Detect which cell encompasses the target text, then output its (x, y) center coordinate. 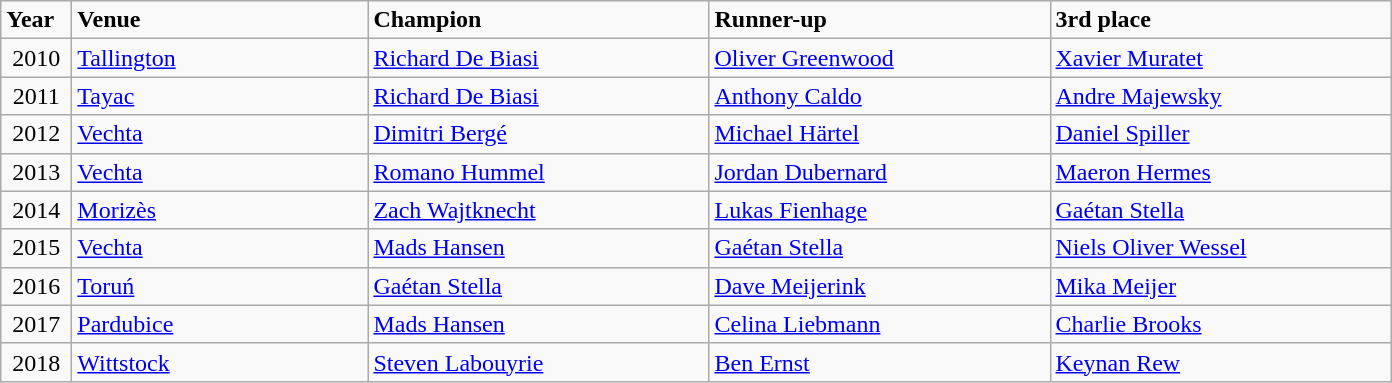
3rd place (1220, 20)
2013 (36, 172)
Ben Ernst (880, 362)
2011 (36, 96)
2012 (36, 134)
Xavier Muratet (1220, 58)
2010 (36, 58)
Toruń (220, 286)
Champion (538, 20)
2018 (36, 362)
Keynan Rew (1220, 362)
Year (36, 20)
Charlie Brooks (1220, 324)
Oliver Greenwood (880, 58)
Morizès (220, 210)
Lukas Fienhage (880, 210)
Daniel Spiller (1220, 134)
Maeron Hermes (1220, 172)
Dave Meijerink (880, 286)
Zach Wajtknecht (538, 210)
Michael Härtel (880, 134)
Wittstock (220, 362)
Tayac (220, 96)
2016 (36, 286)
2015 (36, 248)
Romano Hummel (538, 172)
2014 (36, 210)
Niels Oliver Wessel (1220, 248)
Dimitri Bergé (538, 134)
Steven Labouyrie (538, 362)
Anthony Caldo (880, 96)
Runner-up (880, 20)
Tallington (220, 58)
Venue (220, 20)
Pardubice (220, 324)
Celina Liebmann (880, 324)
Mika Meijer (1220, 286)
2017 (36, 324)
Jordan Dubernard (880, 172)
Andre Majewsky (1220, 96)
